Return the (X, Y) coordinate for the center point of the cell that contains the specified text.  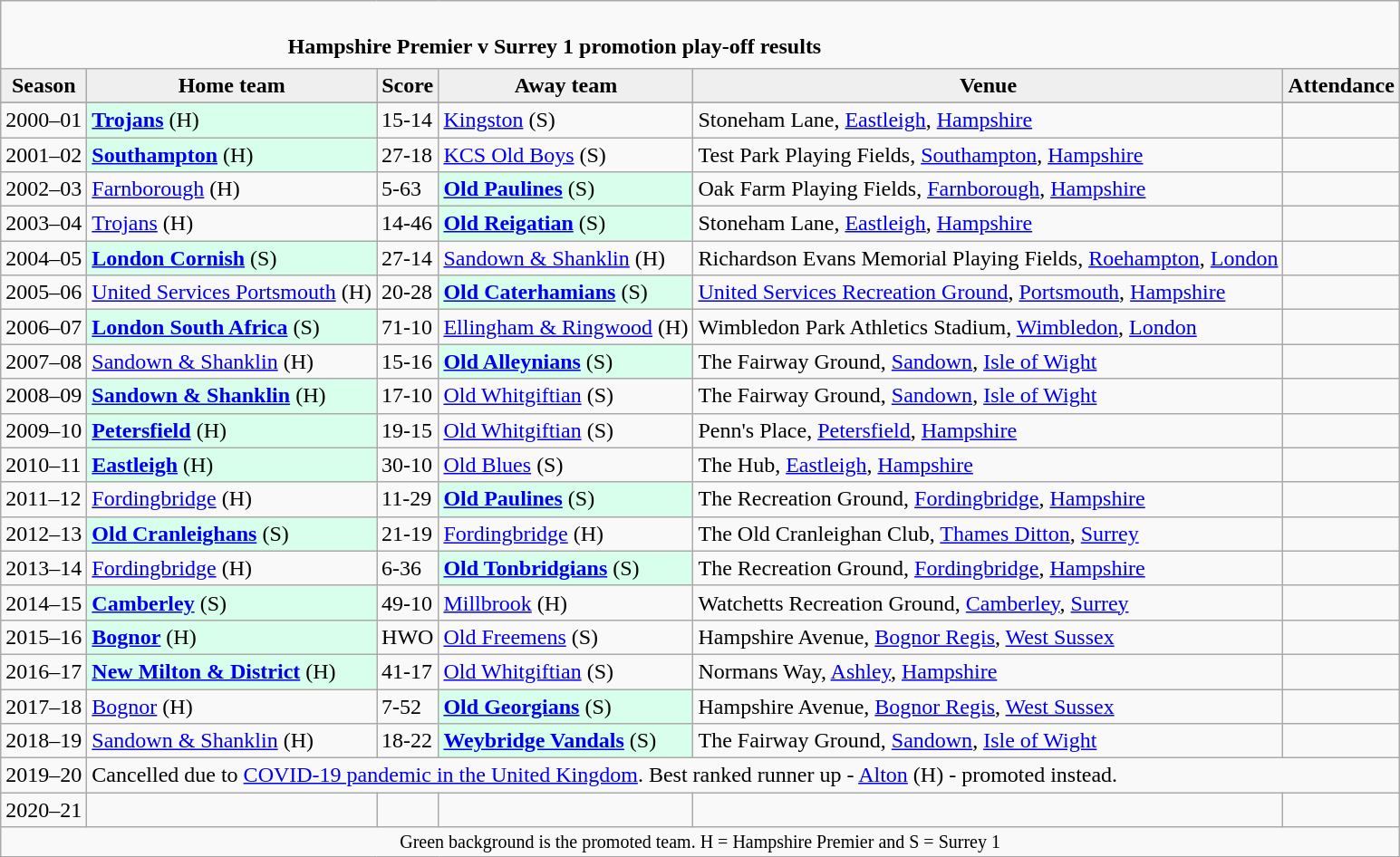
14-46 (408, 224)
2010–11 (43, 465)
17-10 (408, 396)
15-14 (408, 120)
KCS Old Boys (S) (565, 155)
Season (43, 85)
2009–10 (43, 430)
2007–08 (43, 361)
18-22 (408, 741)
Ellingham & Ringwood (H) (565, 327)
19-15 (408, 430)
Farnborough (H) (232, 189)
London Cornish (S) (232, 258)
2018–19 (43, 741)
49-10 (408, 602)
The Hub, Eastleigh, Hampshire (988, 465)
7-52 (408, 706)
20-28 (408, 293)
21-19 (408, 534)
Southampton (H) (232, 155)
United Services Recreation Ground, Portsmouth, Hampshire (988, 293)
27-14 (408, 258)
2011–12 (43, 499)
Petersfield (H) (232, 430)
Millbrook (H) (565, 602)
6-36 (408, 568)
Oak Farm Playing Fields, Farnborough, Hampshire (988, 189)
Weybridge Vandals (S) (565, 741)
Eastleigh (H) (232, 465)
HWO (408, 637)
2005–06 (43, 293)
2016–17 (43, 671)
Penn's Place, Petersfield, Hampshire (988, 430)
2002–03 (43, 189)
15-16 (408, 361)
71-10 (408, 327)
Old Blues (S) (565, 465)
5-63 (408, 189)
Away team (565, 85)
2014–15 (43, 602)
Old Reigatian (S) (565, 224)
2020–21 (43, 810)
2008–09 (43, 396)
Wimbledon Park Athletics Stadium, Wimbledon, London (988, 327)
Watchetts Recreation Ground, Camberley, Surrey (988, 602)
Richardson Evans Memorial Playing Fields, Roehampton, London (988, 258)
30-10 (408, 465)
Green background is the promoted team. H = Hampshire Premier and S = Surrey 1 (700, 843)
Score (408, 85)
Normans Way, Ashley, Hampshire (988, 671)
Old Caterhamians (S) (565, 293)
Old Georgians (S) (565, 706)
2004–05 (43, 258)
London South Africa (S) (232, 327)
27-18 (408, 155)
Camberley (S) (232, 602)
2000–01 (43, 120)
Old Tonbridgians (S) (565, 568)
Old Alleynians (S) (565, 361)
Venue (988, 85)
New Milton & District (H) (232, 671)
2015–16 (43, 637)
2003–04 (43, 224)
2012–13 (43, 534)
2006–07 (43, 327)
Cancelled due to COVID-19 pandemic in the United Kingdom. Best ranked runner up - Alton (H) - promoted instead. (743, 775)
Attendance (1341, 85)
2013–14 (43, 568)
41-17 (408, 671)
Home team (232, 85)
2017–18 (43, 706)
2019–20 (43, 775)
The Old Cranleighan Club, Thames Ditton, Surrey (988, 534)
11-29 (408, 499)
Old Freemens (S) (565, 637)
2001–02 (43, 155)
Test Park Playing Fields, Southampton, Hampshire (988, 155)
Old Cranleighans (S) (232, 534)
Kingston (S) (565, 120)
United Services Portsmouth (H) (232, 293)
